Search for the cell housing the specified text and yield its (X, Y) center coordinate. 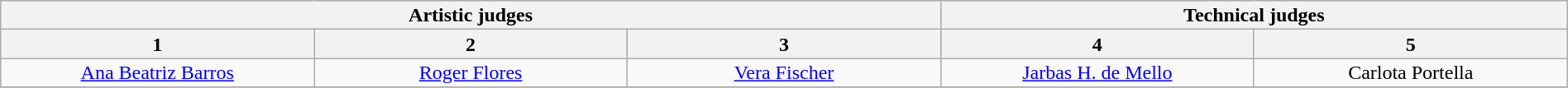
2 (471, 44)
5 (1411, 44)
Vera Fischer (784, 72)
Carlota Portella (1411, 72)
Jarbas H. de Mello (1097, 72)
1 (157, 44)
Roger Flores (471, 72)
3 (784, 44)
Technical judges (1254, 15)
Ana Beatriz Barros (157, 72)
Artistic judges (471, 15)
4 (1097, 44)
